Return the (X, Y) coordinate for the center point of the cell that contains the specified text.  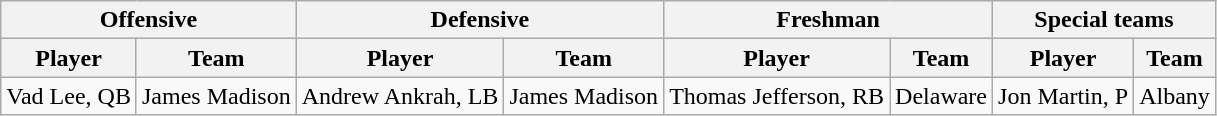
Delaware (942, 96)
Thomas Jefferson, RB (777, 96)
Vad Lee, QB (69, 96)
Special teams (1104, 20)
Andrew Ankrah, LB (400, 96)
Offensive (148, 20)
Freshman (828, 20)
Defensive (480, 20)
Albany (1175, 96)
Jon Martin, P (1064, 96)
